Return the (x, y) coordinate for the center point of the cell that contains the specified text.  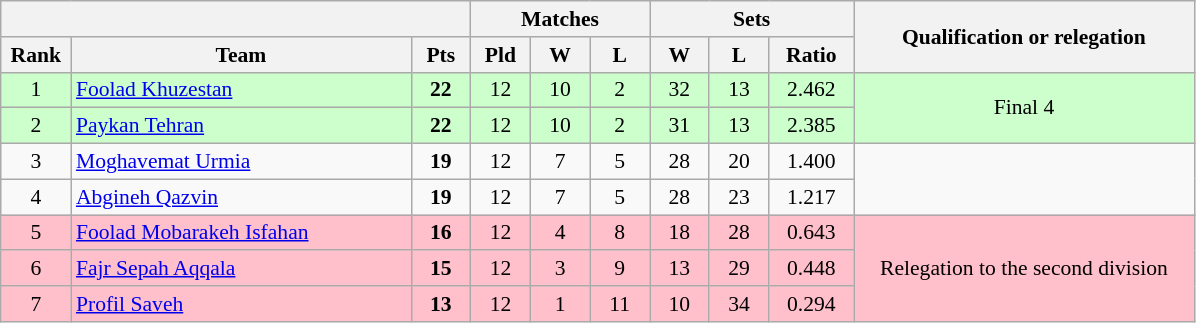
31 (680, 126)
Team (241, 55)
9 (620, 269)
15 (441, 269)
32 (680, 90)
34 (739, 304)
1.400 (812, 162)
16 (441, 233)
Abgineh Qazvin (241, 197)
Final 4 (1024, 108)
29 (739, 269)
20 (739, 162)
0.643 (812, 233)
Foolad Khuzestan (241, 90)
Moghavemat Urmia (241, 162)
Foolad Mobarakeh Isfahan (241, 233)
Pts (441, 55)
23 (739, 197)
18 (680, 233)
Ratio (812, 55)
Sets (752, 19)
Pld (501, 55)
1.217 (812, 197)
2.385 (812, 126)
6 (36, 269)
Rank (36, 55)
Profil Saveh (241, 304)
2.462 (812, 90)
Matches (560, 19)
Paykan Tehran (241, 126)
Qualification or relegation (1024, 36)
0.448 (812, 269)
Relegation to the second division (1024, 268)
11 (620, 304)
Fajr Sepah Aqqala (241, 269)
0.294 (812, 304)
8 (620, 233)
